Capture the cell that displays the provided text and extract its (X, Y) central coordinate. 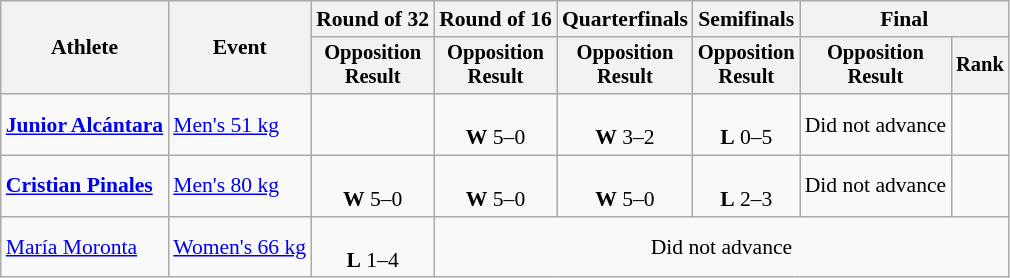
Women's 66 kg (240, 248)
Cristian Pinales (84, 186)
W 3–2 (625, 124)
Athlete (84, 48)
Round of 32 (372, 19)
Men's 51 kg (240, 124)
Event (240, 48)
Final (904, 19)
L 0–5 (746, 124)
Quarterfinals (625, 19)
L 1–4 (372, 248)
Round of 16 (496, 19)
Rank (980, 66)
Men's 80 kg (240, 186)
L 2–3 (746, 186)
Junior Alcántara (84, 124)
María Moronta (84, 248)
Semifinals (746, 19)
